Capture the cell that displays the provided text and extract its (X, Y) central coordinate. 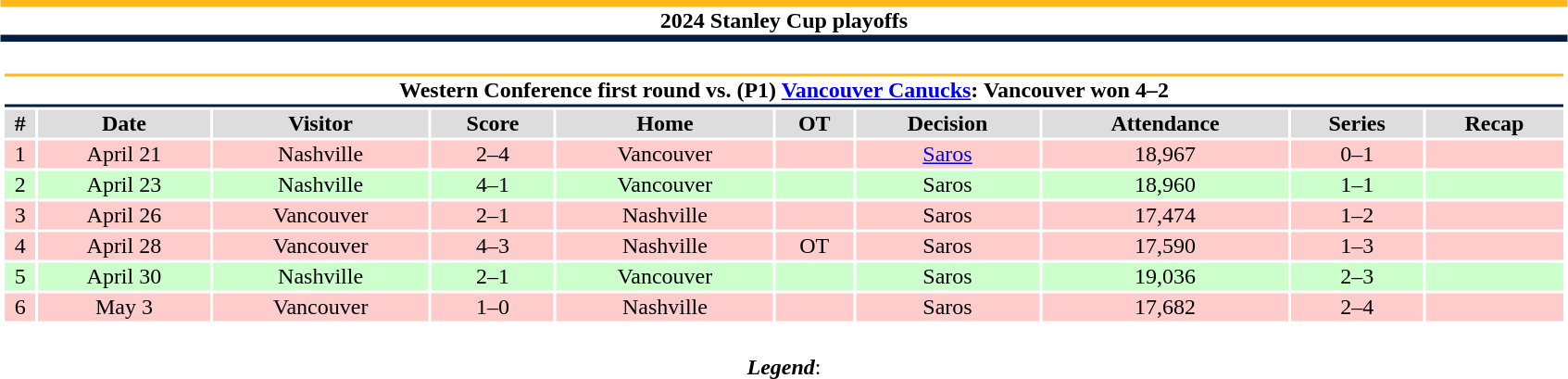
Home (665, 123)
April 26 (124, 216)
Recap (1494, 123)
Series (1357, 123)
6 (20, 307)
1–3 (1357, 246)
Date (124, 123)
1–2 (1357, 216)
Attendance (1165, 123)
April 30 (124, 277)
0–1 (1357, 155)
1 (20, 155)
4 (20, 246)
2 (20, 184)
# (20, 123)
17,682 (1165, 307)
Western Conference first round vs. (P1) Vancouver Canucks: Vancouver won 4–2 (784, 91)
May 3 (124, 307)
3 (20, 216)
April 28 (124, 246)
Score (493, 123)
5 (20, 277)
April 21 (124, 155)
4–3 (493, 246)
17,590 (1165, 246)
2–3 (1357, 277)
1–1 (1357, 184)
Decision (947, 123)
4–1 (493, 184)
17,474 (1165, 216)
2024 Stanley Cup playoffs (784, 20)
April 23 (124, 184)
18,967 (1165, 155)
1–0 (493, 307)
19,036 (1165, 277)
18,960 (1165, 184)
Visitor (320, 123)
